Return [x, y] of the center of cell containing provided text 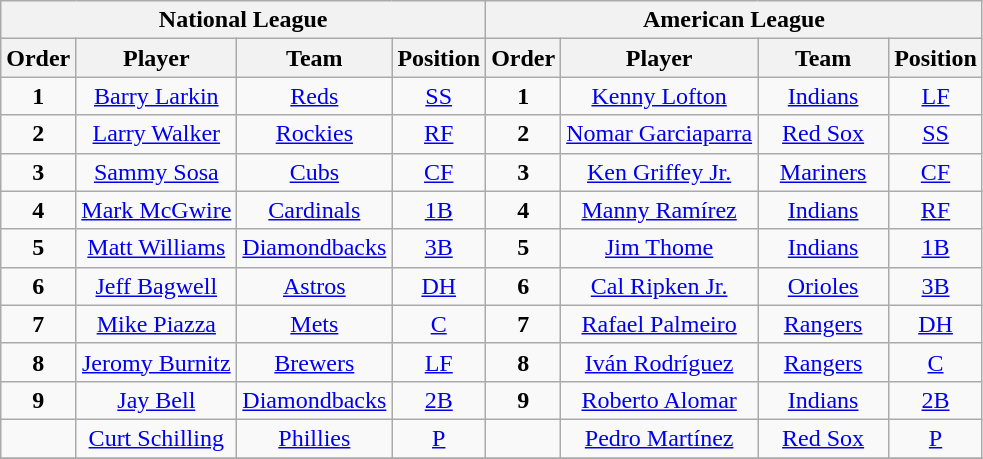
Reds [314, 96]
Mark McGwire [156, 210]
Iván Rodríguez [660, 362]
Cubs [314, 172]
Mariners [824, 172]
American League [734, 20]
Rafael Palmeiro [660, 324]
Nomar Garciaparra [660, 134]
Phillies [314, 438]
Astros [314, 286]
Barry Larkin [156, 96]
Brewers [314, 362]
Cardinals [314, 210]
National League [244, 20]
Rockies [314, 134]
Roberto Alomar [660, 400]
Larry Walker [156, 134]
Curt Schilling [156, 438]
Pedro Martínez [660, 438]
Jim Thome [660, 248]
Mets [314, 324]
Ken Griffey Jr. [660, 172]
Kenny Lofton [660, 96]
Jay Bell [156, 400]
Jeff Bagwell [156, 286]
Sammy Sosa [156, 172]
Mike Piazza [156, 324]
Manny Ramírez [660, 210]
Cal Ripken Jr. [660, 286]
Jeromy Burnitz [156, 362]
Matt Williams [156, 248]
Orioles [824, 286]
